Return the [X, Y] coordinate for the center point of the cell that contains the specified text.  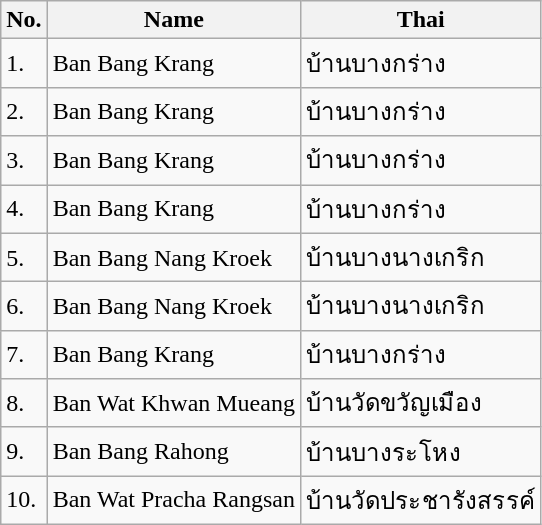
9. [24, 452]
Name [174, 20]
Ban Wat Pracha Rangsan [174, 500]
8. [24, 404]
บ้านบางระโหง [420, 452]
2. [24, 112]
Thai [420, 20]
บ้านวัดประชารังสรรค์ [420, 500]
7. [24, 354]
4. [24, 208]
บ้านวัดขวัญเมือง [420, 404]
10. [24, 500]
5. [24, 258]
No. [24, 20]
6. [24, 306]
1. [24, 64]
Ban Bang Rahong [174, 452]
3. [24, 160]
Ban Wat Khwan Mueang [174, 404]
